Detect which cell encompasses the target text, then output its (x, y) center coordinate. 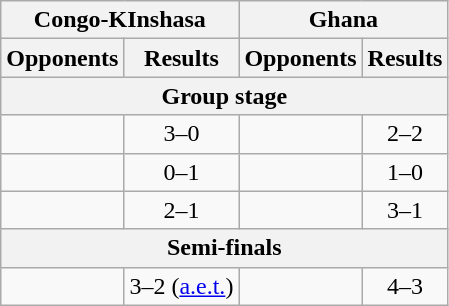
3–1 (405, 210)
Ghana (344, 20)
0–1 (182, 172)
Group stage (224, 96)
2–1 (182, 210)
Congo-KInshasa (120, 20)
3–2 (a.e.t.) (182, 286)
4–3 (405, 286)
Semi-finals (224, 248)
1–0 (405, 172)
2–2 (405, 134)
3–0 (182, 134)
